Scan for the cell matching the given text and deliver its [x, y] coordinate at center. 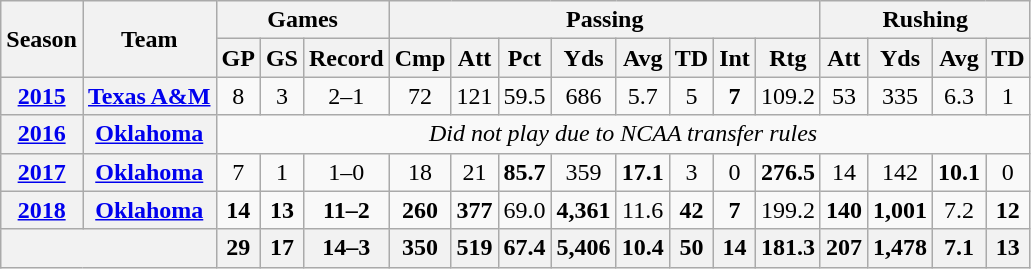
67.4 [524, 248]
5.7 [642, 96]
276.5 [788, 172]
Rtg [788, 58]
Games [302, 20]
377 [474, 210]
2016 [42, 134]
69.0 [524, 210]
6.3 [960, 96]
2018 [42, 210]
Passing [604, 20]
72 [420, 96]
Rushing [925, 20]
1,478 [900, 248]
4,361 [584, 210]
2017 [42, 172]
Int [735, 58]
1,001 [900, 210]
140 [844, 210]
335 [900, 96]
17 [282, 248]
109.2 [788, 96]
10.1 [960, 172]
59.5 [524, 96]
2015 [42, 96]
207 [844, 248]
121 [474, 96]
85.7 [524, 172]
Texas A&M [149, 96]
11.6 [642, 210]
10.4 [642, 248]
5,406 [584, 248]
359 [584, 172]
GP [238, 58]
18 [420, 172]
350 [420, 248]
12 [1008, 210]
42 [691, 210]
7.1 [960, 248]
17.1 [642, 172]
Season [42, 39]
199.2 [788, 210]
181.3 [788, 248]
14–3 [346, 248]
53 [844, 96]
29 [238, 248]
Cmp [420, 58]
21 [474, 172]
7.2 [960, 210]
50 [691, 248]
Record [346, 58]
Did not play due to NCAA transfer rules [623, 134]
2–1 [346, 96]
260 [420, 210]
8 [238, 96]
142 [900, 172]
519 [474, 248]
11–2 [346, 210]
1–0 [346, 172]
GS [282, 58]
5 [691, 96]
Pct [524, 58]
Team [149, 39]
686 [584, 96]
